Output the [X, Y] coordinate of the center of the cell containing the given text.  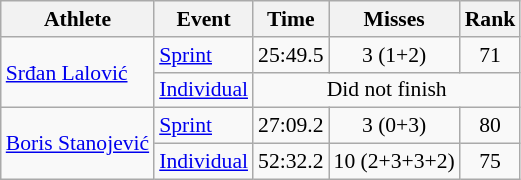
75 [490, 162]
Time [290, 19]
3 (1+2) [394, 55]
3 (0+3) [394, 126]
71 [490, 55]
25:49.5 [290, 55]
Event [204, 19]
Did not finish [386, 90]
Rank [490, 19]
27:09.2 [290, 126]
Srđan Lalović [78, 72]
52:32.2 [290, 162]
Misses [394, 19]
Athlete [78, 19]
10 (2+3+3+2) [394, 162]
Boris Stanojević [78, 144]
80 [490, 126]
